From the cell containing the given text, extract its center point as (x, y) coordinate. 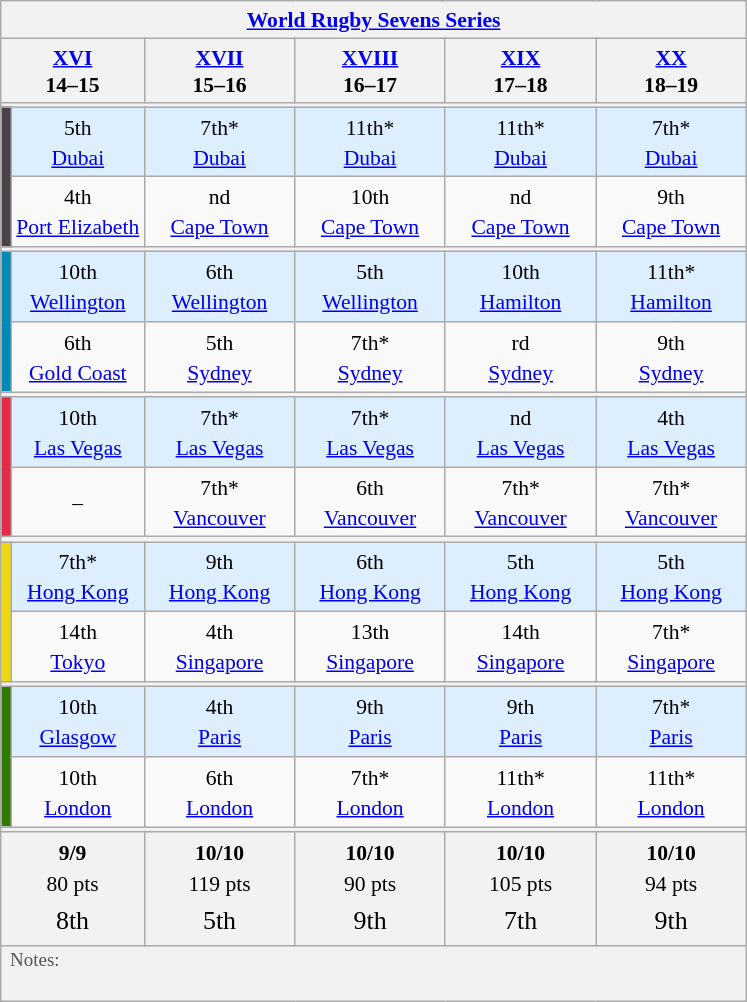
XVIII16–17 (370, 70)
14th Tokyo (78, 647)
6th London (220, 792)
4th Port Elizabeth (78, 212)
13th Singapore (370, 647)
10/10 94 pts 9th (672, 889)
World Rugby Sevens Series (374, 20)
9th Cape Town (672, 212)
rd Sydney (520, 357)
10th Wellington (78, 287)
6th Vancouver (370, 502)
6th Gold Coast (78, 357)
7th* Sydney (370, 357)
5th Sydney (220, 357)
4th Las Vegas (672, 432)
10/10 90 pts 9th (370, 889)
14th Singapore (520, 647)
XVII15–16 (220, 70)
– (78, 502)
6th Hong Kong (370, 577)
10/10 119 pts 5th (220, 889)
7th* Paris (672, 722)
XIX17–18 (520, 70)
10th Las Vegas (78, 432)
5th Wellington (370, 287)
XVI14–15 (73, 70)
10th Glasgow (78, 722)
4th Paris (220, 722)
10th Cape Town (370, 212)
XX18–19 (672, 70)
10/10 105 pts 7th (520, 889)
6th Wellington (220, 287)
9/980 pts8th (73, 889)
10th London (78, 792)
7th* Singapore (672, 647)
11th* Hamilton (672, 287)
nd Las Vegas (520, 432)
7th* Hong Kong (78, 577)
4th Singapore (220, 647)
10th Hamilton (520, 287)
5th Dubai (78, 142)
9th Hong Kong (220, 577)
7th* London (370, 792)
9th Sydney (672, 357)
